Find where the given text appears and provide that cell's center as [X, Y] coordinate. 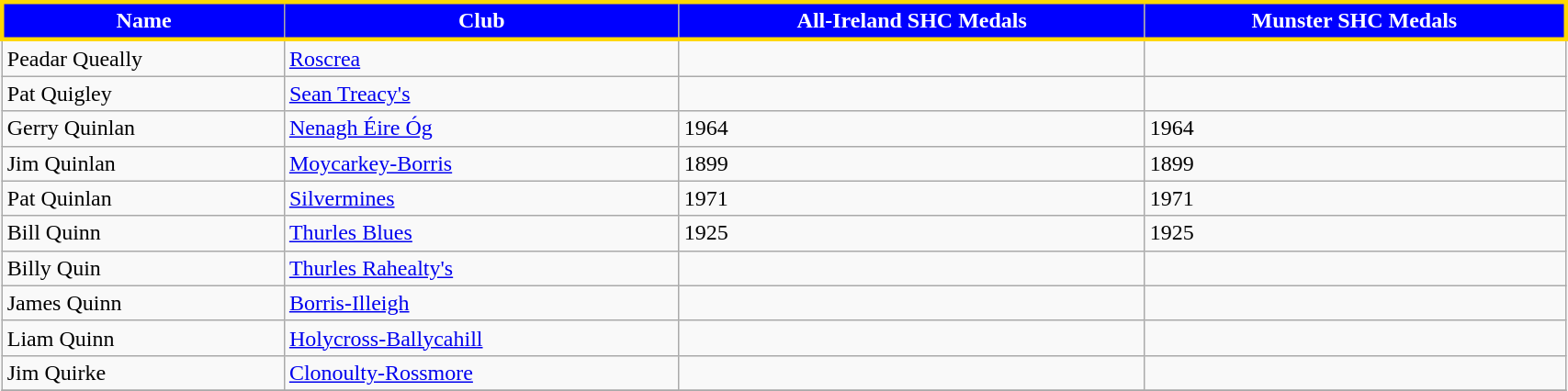
Munster SHC Medals [1355, 20]
Clonoulty-Rossmore [481, 373]
Pat Quinlan [143, 198]
Gerry Quinlan [143, 128]
Thurles Blues [481, 233]
Club [481, 20]
Name [143, 20]
James Quinn [143, 303]
Roscrea [481, 58]
Liam Quinn [143, 338]
Billy Quin [143, 268]
Nenagh Éire Óg [481, 128]
Sean Treacy's [481, 94]
Thurles Rahealty's [481, 268]
All-Ireland SHC Medals [911, 20]
Moycarkey-Borris [481, 163]
Peadar Queally [143, 58]
Pat Quigley [143, 94]
Holycross-Ballycahill [481, 338]
Borris-Illeigh [481, 303]
Silvermines [481, 198]
Bill Quinn [143, 233]
Jim Quinlan [143, 163]
Jim Quirke [143, 373]
